Provide the [x, y] coordinate of the cell's center where the given text is located.  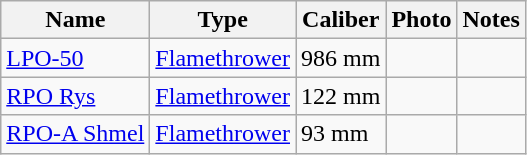
Caliber [341, 20]
986 mm [341, 58]
122 mm [341, 96]
Type [223, 20]
RPO Rys [76, 96]
Photo [422, 20]
LPO-50 [76, 58]
Name [76, 20]
RPO-A Shmel [76, 134]
93 mm [341, 134]
Notes [491, 20]
